Capture the cell that displays the provided text and extract its (x, y) central coordinate. 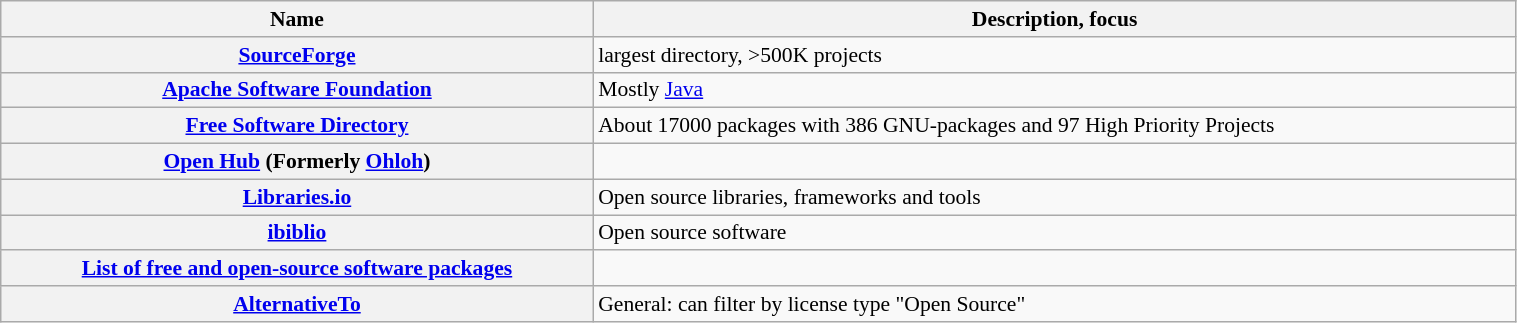
largest directory, >500K projects (1054, 55)
List of free and open-source software packages (297, 269)
About 17000 packages with 386 GNU-packages and 97 High Priority Projects (1054, 126)
Libraries.io (297, 197)
Open source software (1054, 233)
ibiblio (297, 233)
Name (297, 19)
SourceForge (297, 55)
Apache Software Foundation (297, 90)
Open Hub (Formerly Ohloh) (297, 162)
Free Software Directory (297, 126)
Open source libraries, frameworks and tools (1054, 197)
Description, focus (1054, 19)
General: can filter by license type "Open Source" (1054, 304)
AlternativeTo (297, 304)
Mostly Java (1054, 90)
